From the cell containing the given text, extract its center point as [X, Y] coordinate. 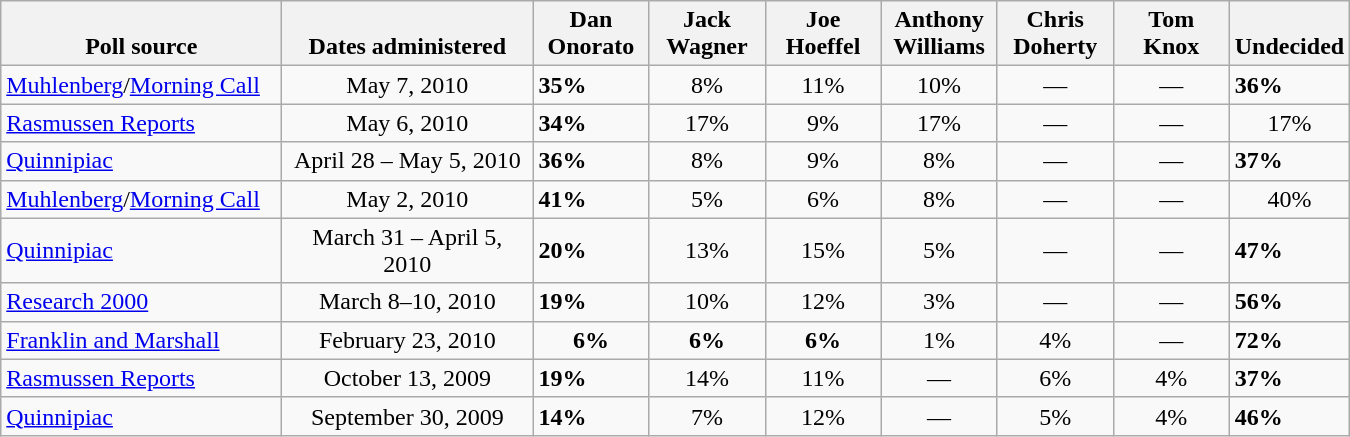
34% [591, 123]
JoeHoeffel [823, 34]
13% [707, 250]
15% [823, 250]
October 13, 2009 [408, 378]
May 7, 2010 [408, 85]
September 30, 2009 [408, 416]
Poll source [142, 34]
ChrisDoherty [1055, 34]
March 8–10, 2010 [408, 302]
7% [707, 416]
May 6, 2010 [408, 123]
Undecided [1289, 34]
47% [1289, 250]
DanOnorato [591, 34]
March 31 – April 5, 2010 [408, 250]
41% [591, 199]
TomKnox [1171, 34]
72% [1289, 340]
AnthonyWilliams [939, 34]
Dates administered [408, 34]
JackWagner [707, 34]
1% [939, 340]
Research 2000 [142, 302]
46% [1289, 416]
20% [591, 250]
35% [591, 85]
56% [1289, 302]
February 23, 2010 [408, 340]
Franklin and Marshall [142, 340]
April 28 – May 5, 2010 [408, 161]
May 2, 2010 [408, 199]
40% [1289, 199]
3% [939, 302]
